For the text-containing cell, return its midpoint in (X, Y) coordinate format. 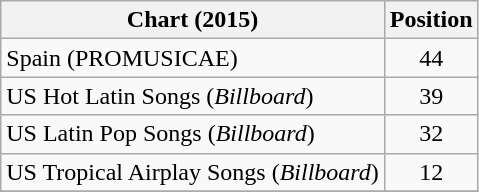
Spain (PROMUSICAE) (193, 58)
12 (431, 172)
Chart (2015) (193, 20)
32 (431, 134)
US Hot Latin Songs (Billboard) (193, 96)
US Latin Pop Songs (Billboard) (193, 134)
Position (431, 20)
US Tropical Airplay Songs (Billboard) (193, 172)
39 (431, 96)
44 (431, 58)
